Find where the given text appears and provide that cell's center as (x, y) coordinate. 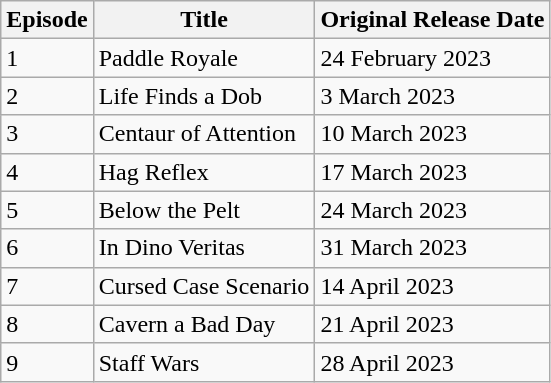
Centaur of Attention (204, 134)
In Dino Veritas (204, 248)
Original Release Date (432, 20)
2 (47, 96)
4 (47, 172)
Episode (47, 20)
14 April 2023 (432, 286)
24 February 2023 (432, 58)
24 March 2023 (432, 210)
Life Finds a Dob (204, 96)
17 March 2023 (432, 172)
5 (47, 210)
Cavern a Bad Day (204, 324)
7 (47, 286)
3 (47, 134)
28 April 2023 (432, 362)
9 (47, 362)
Hag Reflex (204, 172)
10 March 2023 (432, 134)
3 March 2023 (432, 96)
Staff Wars (204, 362)
Paddle Royale (204, 58)
Title (204, 20)
21 April 2023 (432, 324)
31 March 2023 (432, 248)
Cursed Case Scenario (204, 286)
1 (47, 58)
Below the Pelt (204, 210)
6 (47, 248)
8 (47, 324)
